From the cell containing the given text, extract its center point as [x, y] coordinate. 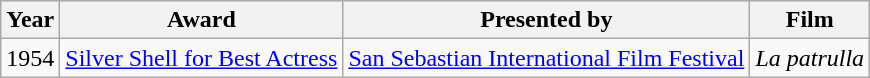
Year [30, 20]
La patrulla [810, 58]
San Sebastian International Film Festival [546, 58]
Film [810, 20]
Award [202, 20]
Silver Shell for Best Actress [202, 58]
1954 [30, 58]
Presented by [546, 20]
